Return the (X, Y) coordinate for the center point of the cell that contains the specified text.  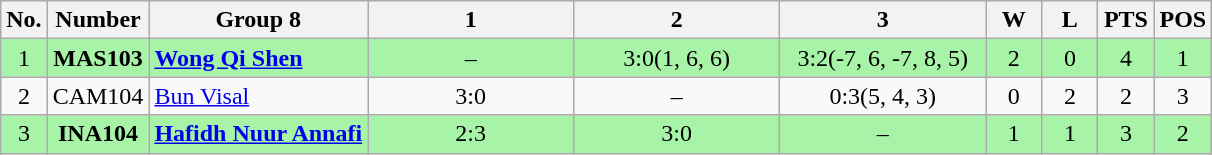
MAS103 (98, 58)
Bun Visal (258, 96)
PTS (1126, 20)
Hafidh Nuur Annafi (258, 134)
3:0(1, 6, 6) (677, 58)
INA104 (98, 134)
L (1070, 20)
Wong Qi Shen (258, 58)
4 (1126, 58)
POS (1183, 20)
0:3(5, 4, 3) (883, 96)
Number (98, 20)
No. (24, 20)
2:3 (471, 134)
CAM104 (98, 96)
W (1014, 20)
3:2(-7, 6, -7, 8, 5) (883, 58)
Group 8 (258, 20)
